Output the (x, y) coordinate of the center of the cell containing the given text.  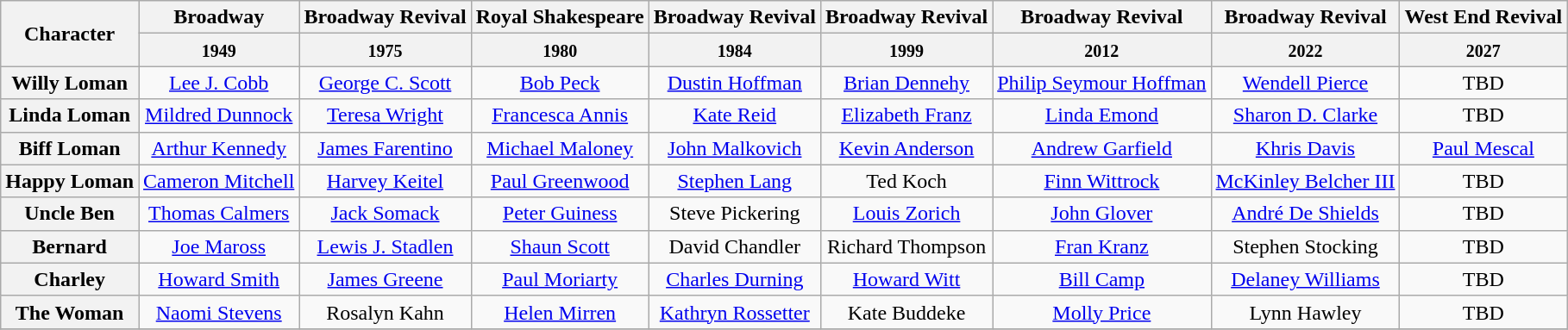
Charley (70, 279)
Khris Davis (1306, 148)
Bernard (70, 246)
Dustin Hoffman (735, 83)
Howard Smith (219, 279)
Arthur Kennedy (219, 148)
Elizabeth Franz (906, 115)
1984 (735, 50)
Kevin Anderson (906, 148)
Broadway (219, 17)
Jack Somack (385, 214)
David Chandler (735, 246)
Character (70, 34)
The Woman (70, 312)
Royal Shakespeare (560, 17)
James Farentino (385, 148)
Michael Maloney (560, 148)
1975 (385, 50)
1980 (560, 50)
West End Revival (1483, 17)
2027 (1483, 50)
Thomas Calmers (219, 214)
Louis Zorich (906, 214)
John Glover (1102, 214)
Bill Camp (1102, 279)
Naomi Stevens (219, 312)
Sharon D. Clarke (1306, 115)
Mildred Dunnock (219, 115)
Ted Koch (906, 181)
Kathryn Rossetter (735, 312)
Peter Guiness (560, 214)
Lynn Hawley (1306, 312)
Kate Buddeke (906, 312)
Philip Seymour Hoffman (1102, 83)
Lee J. Cobb (219, 83)
Cameron Mitchell (219, 181)
Teresa Wright (385, 115)
Fran Kranz (1102, 246)
Uncle Ben (70, 214)
Linda Emond (1102, 115)
Charles Durning (735, 279)
Stephen Stocking (1306, 246)
Stephen Lang (735, 181)
Biff Loman (70, 148)
Kate Reid (735, 115)
1949 (219, 50)
Lewis J. Stadlen (385, 246)
Helen Mirren (560, 312)
Paul Moriarty (560, 279)
McKinley Belcher III (1306, 181)
John Malkovich (735, 148)
Andrew Garfield (1102, 148)
Richard Thompson (906, 246)
Paul Greenwood (560, 181)
2012 (1102, 50)
Francesca Annis (560, 115)
Wendell Pierce (1306, 83)
Bob Peck (560, 83)
Willy Loman (70, 83)
Shaun Scott (560, 246)
Linda Loman (70, 115)
Paul Mescal (1483, 148)
André De Shields (1306, 214)
Rosalyn Kahn (385, 312)
Joe Maross (219, 246)
Brian Dennehy (906, 83)
Harvey Keitel (385, 181)
1999 (906, 50)
Howard Witt (906, 279)
Finn Wittrock (1102, 181)
Happy Loman (70, 181)
Delaney Williams (1306, 279)
Steve Pickering (735, 214)
George C. Scott (385, 83)
James Greene (385, 279)
Molly Price (1102, 312)
2022 (1306, 50)
